Return the [X, Y] coordinate for the center point of the cell that contains the specified text.  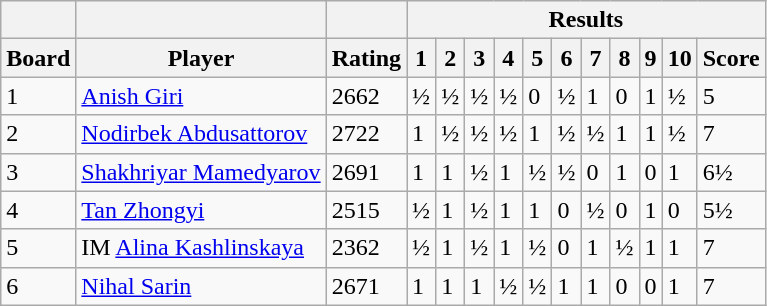
Nodirbek Abdusattorov [201, 134]
Anish Giri [201, 96]
Score [731, 58]
2691 [366, 172]
Tan Zhongyi [201, 210]
2515 [366, 210]
Shakhriyar Mamedyarov [201, 172]
IM Alina Kashlinskaya [201, 248]
2662 [366, 96]
2671 [366, 286]
9 [650, 58]
2722 [366, 134]
Nihal Sarin [201, 286]
2362 [366, 248]
10 [680, 58]
5½ [731, 210]
Player [201, 58]
Board [38, 58]
6½ [731, 172]
Results [586, 20]
Rating [366, 58]
8 [624, 58]
